Search for the cell housing the specified text and yield its (x, y) center coordinate. 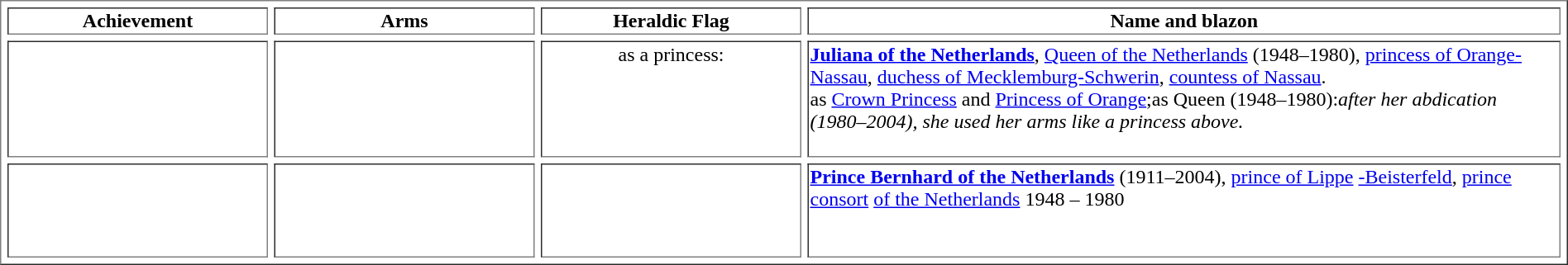
as a princess: (672, 99)
Achievement (137, 21)
Name and blazon (1183, 21)
Arms (405, 21)
Heraldic Flag (672, 21)
Prince Bernhard of the Netherlands (1911–2004), prince of Lippe -Beisterfeld, prince consort of the Netherlands 1948 – 1980 (1183, 211)
